Capture the cell that displays the provided text and extract its (x, y) central coordinate. 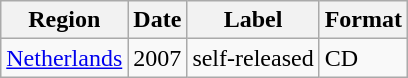
Format (363, 20)
self-released (253, 58)
Label (253, 20)
2007 (158, 58)
Date (158, 20)
CD (363, 58)
Region (64, 20)
Netherlands (64, 58)
